Pinpoint the cell where the given text exists, returning its (x, y) midpoint coordinate. 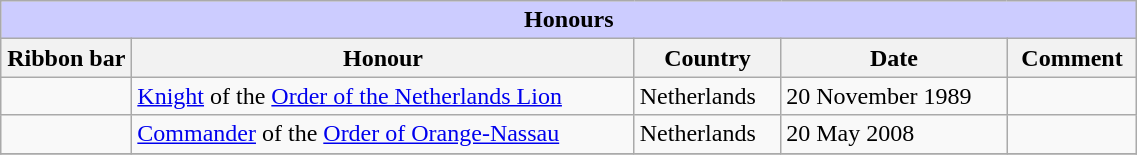
20 May 2008 (894, 134)
Honours (569, 20)
Country (708, 58)
Knight of the Order of the Netherlands Lion (383, 96)
20 November 1989 (894, 96)
Comment (1072, 58)
Commander of the Order of Orange-Nassau (383, 134)
Ribbon bar (66, 58)
Date (894, 58)
Honour (383, 58)
